Determine the [X, Y] coordinate at the center of the cell enclosing the given text.  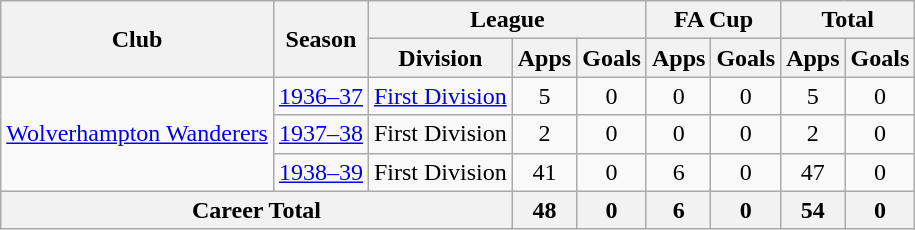
Wolverhampton Wanderers [138, 134]
League [507, 20]
Club [138, 39]
48 [544, 210]
47 [813, 172]
41 [544, 172]
Division [440, 58]
54 [813, 210]
Season [320, 39]
FA Cup [713, 20]
Career Total [257, 210]
1936–37 [320, 96]
1938–39 [320, 172]
Total [848, 20]
1937–38 [320, 134]
